From the cell containing the given text, extract its center point as (x, y) coordinate. 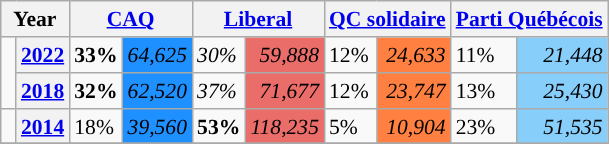
Parti Québécois (530, 19)
62,520 (158, 91)
24,633 (414, 55)
23,747 (414, 91)
10,904 (414, 126)
11% (484, 55)
59,888 (284, 55)
CAQ (130, 19)
64,625 (158, 55)
13% (484, 91)
2018 (42, 91)
39,560 (158, 126)
23% (484, 126)
2022 (42, 55)
71,677 (284, 91)
25,430 (562, 91)
53% (218, 126)
2014 (42, 126)
51,535 (562, 126)
Year (34, 19)
QC solidaire (388, 19)
32% (96, 91)
21,448 (562, 55)
30% (218, 55)
18% (96, 126)
37% (218, 91)
5% (350, 126)
118,235 (284, 126)
Liberal (258, 19)
33% (96, 55)
